Return the (X, Y) coordinate for the center point of the cell that contains the specified text.  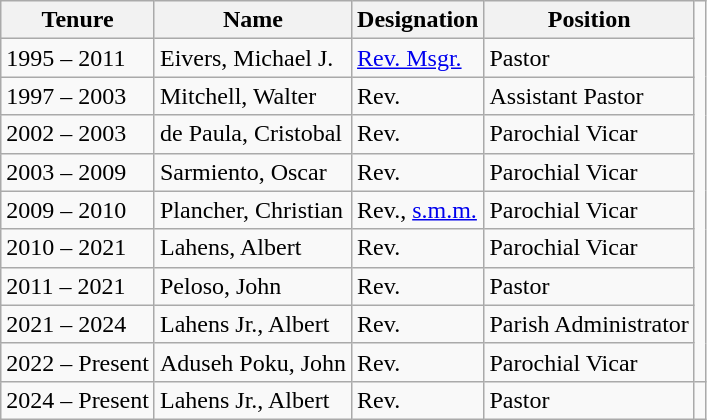
Lahens, Albert (252, 248)
Aduseh Poku, John (252, 362)
2003 – 2009 (78, 172)
2021 – 2024 (78, 324)
Tenure (78, 20)
Rev. Msgr. (418, 58)
2022 – Present (78, 362)
Parish Administrator (589, 324)
Mitchell, Walter (252, 96)
2011 – 2021 (78, 286)
Assistant Pastor (589, 96)
Sarmiento, Oscar (252, 172)
1997 – 2003 (78, 96)
2002 – 2003 (78, 134)
Designation (418, 20)
Position (589, 20)
2009 – 2010 (78, 210)
Name (252, 20)
Plancher, Christian (252, 210)
2010 – 2021 (78, 248)
2024 – Present (78, 400)
de Paula, Cristobal (252, 134)
Rev., s.m.m. (418, 210)
1995 – 2011 (78, 58)
Eivers, Michael J. (252, 58)
Peloso, John (252, 286)
